Search for the cell housing the specified text and yield its [X, Y] center coordinate. 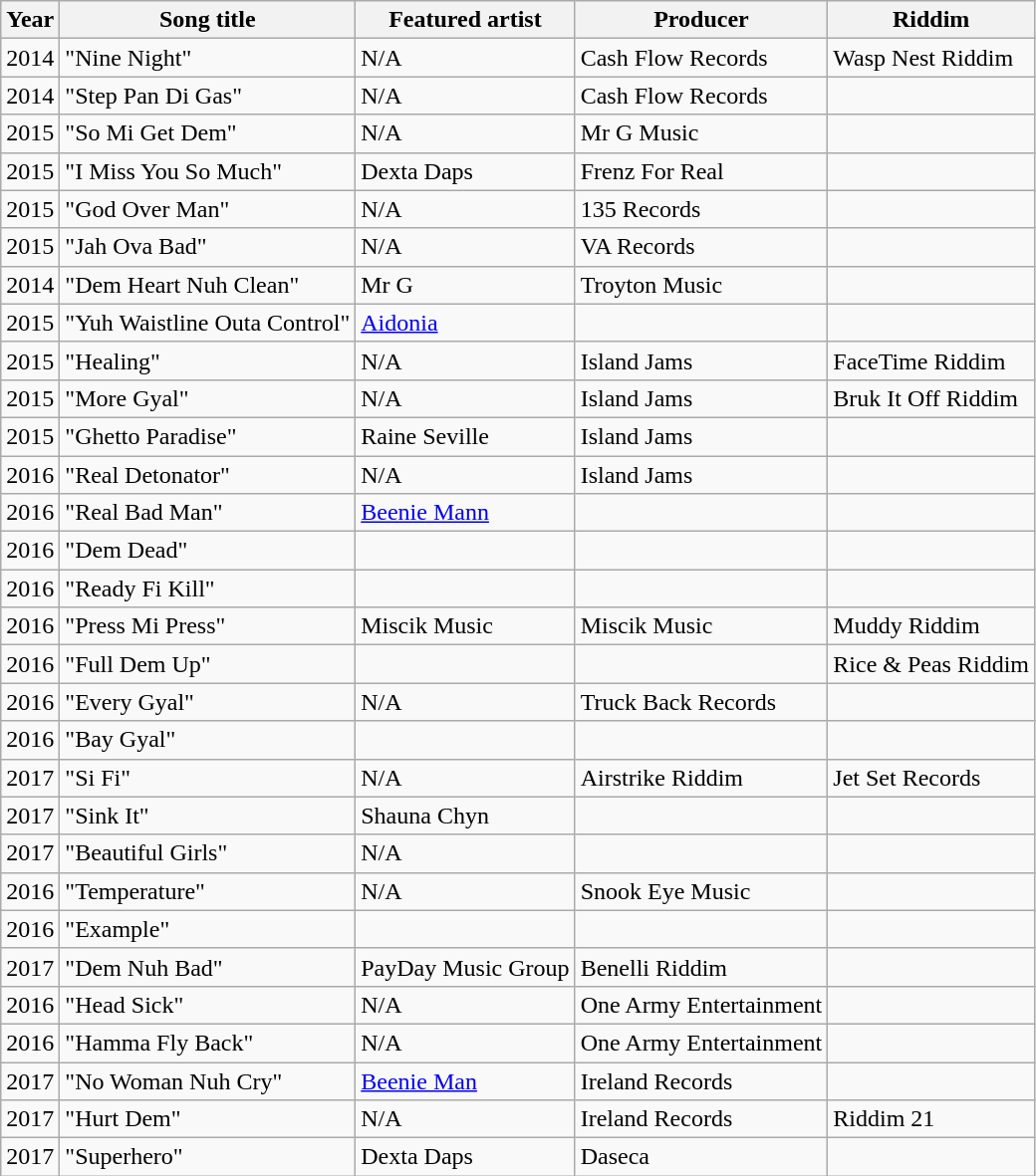
"Healing" [207, 360]
Song title [207, 20]
Muddy Riddim [931, 626]
"Dem Nuh Bad" [207, 967]
Aidonia [465, 323]
VA Records [701, 247]
"Dem Dead" [207, 551]
Frenz For Real [701, 171]
"Hamma Fly Back" [207, 1043]
Airstrike Riddim [701, 778]
"Bay Gyal" [207, 740]
Truck Back Records [701, 702]
"Ghetto Paradise" [207, 436]
"Real Bad Man" [207, 513]
"Head Sick" [207, 1005]
Wasp Nest Riddim [931, 58]
"Example" [207, 929]
"No Woman Nuh Cry" [207, 1080]
FaceTime Riddim [931, 360]
"Full Dem Up" [207, 664]
Riddim 21 [931, 1119]
"Nine Night" [207, 58]
"I Miss You So Much" [207, 171]
"More Gyal" [207, 398]
Year [30, 20]
"Every Gyal" [207, 702]
Featured artist [465, 20]
135 Records [701, 209]
"Beautiful Girls" [207, 853]
"Dem Heart Nuh Clean" [207, 285]
Benelli Riddim [701, 967]
Mr G [465, 285]
"Sink It" [207, 816]
"Si Fi" [207, 778]
"God Over Man" [207, 209]
Mr G Music [701, 133]
Beenie Mann [465, 513]
Snook Eye Music [701, 891]
"Ready Fi Kill" [207, 588]
"So Mi Get Dem" [207, 133]
Bruk It Off Riddim [931, 398]
Troyton Music [701, 285]
Rice & Peas Riddim [931, 664]
Riddim [931, 20]
Daseca [701, 1157]
"Real Detonator" [207, 475]
"Yuh Waistline Outa Control" [207, 323]
Jet Set Records [931, 778]
Producer [701, 20]
"Hurt Dem" [207, 1119]
"Superhero" [207, 1157]
Raine Seville [465, 436]
"Step Pan Di Gas" [207, 96]
"Press Mi Press" [207, 626]
"Temperature" [207, 891]
"Jah Ova Bad" [207, 247]
Shauna Chyn [465, 816]
Beenie Man [465, 1080]
PayDay Music Group [465, 967]
